Output the [X, Y] coordinate of the center of the cell containing the given text.  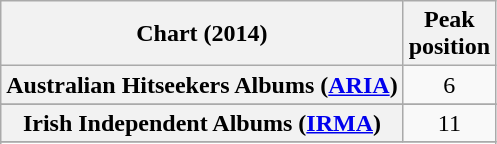
Irish Independent Albums (IRMA) [202, 123]
Australian Hitseekers Albums (ARIA) [202, 85]
11 [449, 123]
6 [449, 85]
Peakposition [449, 34]
Chart (2014) [202, 34]
